Return (X, Y) of the center of cell containing provided text 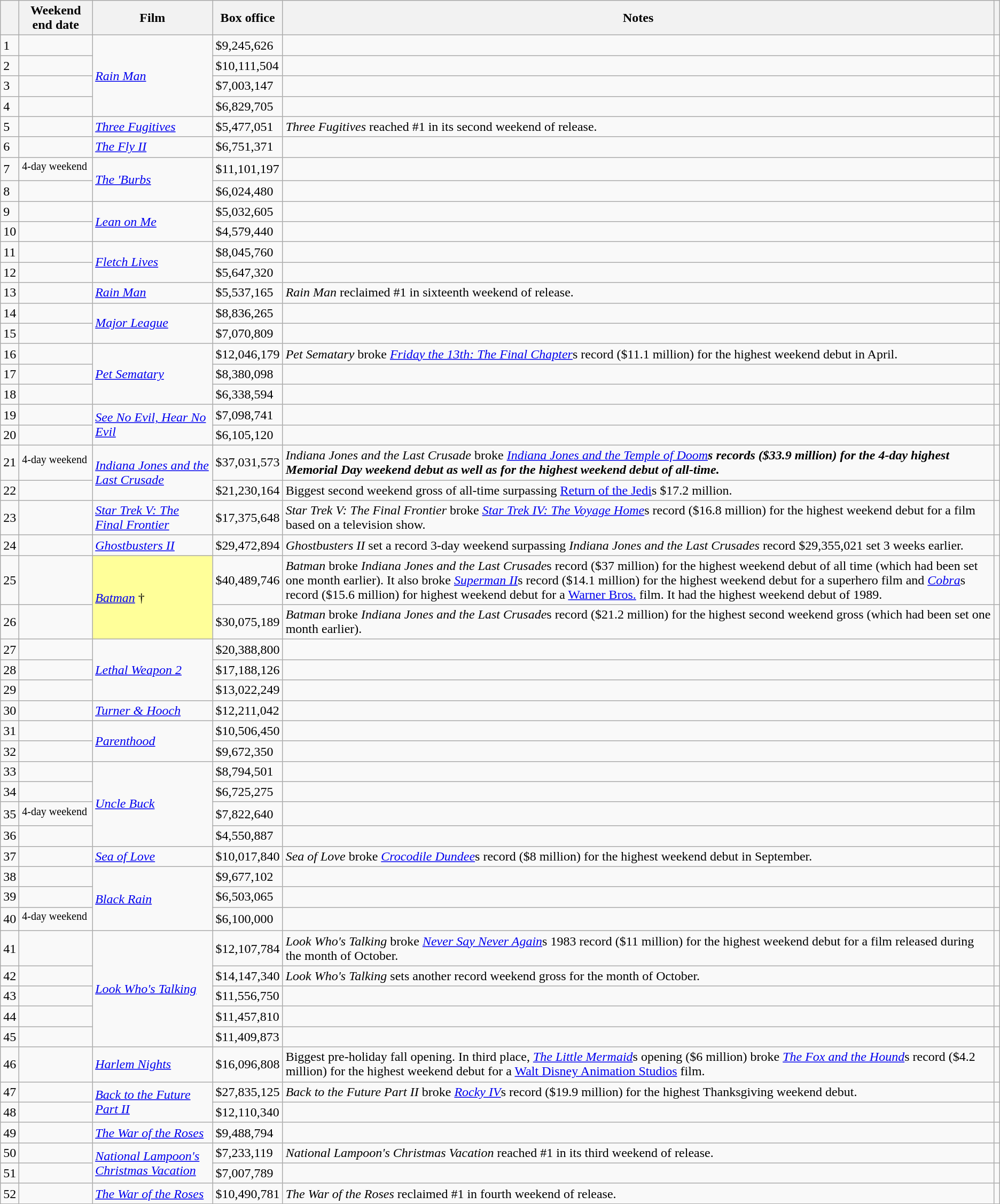
$7,007,789 (248, 1173)
21 (10, 463)
13 (10, 293)
$12,046,179 (248, 354)
$21,230,164 (248, 490)
$10,111,504 (248, 66)
8 (10, 191)
34 (10, 792)
$9,677,102 (248, 877)
37 (10, 856)
$8,380,098 (248, 374)
$5,647,320 (248, 272)
$10,017,840 (248, 856)
Back to the Future Part II broke Rocky IVs record ($19.9 million) for the highest Thanksgiving weekend debut. (638, 1092)
$6,024,480 (248, 191)
35 (10, 814)
33 (10, 771)
11 (10, 252)
$6,829,705 (248, 106)
5 (10, 127)
48 (10, 1112)
Look Who's Talking (153, 989)
26 (10, 622)
Three Fugitives reached #1 in its second weekend of release. (638, 127)
$11,556,750 (248, 996)
$11,101,197 (248, 169)
6 (10, 147)
14 (10, 313)
$6,100,000 (248, 919)
National Lampoon's Christmas Vacation (153, 1163)
Turner & Hooch (153, 710)
29 (10, 690)
$5,477,051 (248, 127)
$29,472,894 (248, 545)
$8,836,265 (248, 313)
$7,098,741 (248, 415)
$6,725,275 (248, 792)
10 (10, 232)
$7,822,640 (248, 814)
18 (10, 394)
$11,457,810 (248, 1017)
$6,338,594 (248, 394)
$12,110,340 (248, 1112)
25 (10, 580)
$17,188,126 (248, 670)
47 (10, 1092)
44 (10, 1017)
Look Who's Talking sets another record weekend gross for the month of October. (638, 976)
Lethal Weapon 2 (153, 670)
9 (10, 212)
$17,375,648 (248, 518)
$4,579,440 (248, 232)
Weekend end date (56, 18)
See No Evil, Hear No Evil (153, 425)
Indiana Jones and the Last Crusade (153, 473)
Pet Sematary broke Friday the 13th: The Final Chapters record ($11.1 million) for the highest weekend debut in April. (638, 354)
49 (10, 1132)
Pet Sematary (153, 374)
Uncle Buck (153, 803)
$6,105,120 (248, 435)
Notes (638, 18)
The Fly II (153, 147)
Fletch Lives (153, 262)
$30,075,189 (248, 622)
20 (10, 435)
Three Fugitives (153, 127)
$12,211,042 (248, 710)
36 (10, 836)
38 (10, 877)
The War of the Roses reclaimed #1 in fourth weekend of release. (638, 1193)
30 (10, 710)
$10,506,450 (248, 731)
$6,751,371 (248, 147)
46 (10, 1064)
$11,409,873 (248, 1037)
Ghostbusters II (153, 545)
$9,672,350 (248, 751)
$5,032,605 (248, 212)
22 (10, 490)
43 (10, 996)
Sea of Love (153, 856)
$9,245,626 (248, 45)
$6,503,065 (248, 897)
28 (10, 670)
23 (10, 518)
Ghostbusters II set a record 3-day weekend surpassing Indiana Jones and the Last Crusades record $29,355,021 set 3 weeks earlier. (638, 545)
$20,388,800 (248, 650)
$14,147,340 (248, 976)
32 (10, 751)
45 (10, 1037)
The 'Burbs (153, 179)
31 (10, 731)
16 (10, 354)
41 (10, 949)
Film (153, 18)
$4,550,887 (248, 836)
Batman broke Indiana Jones and the Last Crusades record ($21.2 million) for the highest second weekend gross (which had been set one month earlier). (638, 622)
$8,045,760 (248, 252)
National Lampoon's Christmas Vacation reached #1 in its third weekend of release. (638, 1153)
$8,794,501 (248, 771)
2 (10, 66)
Parenthood (153, 741)
$10,490,781 (248, 1193)
3 (10, 86)
Major League (153, 323)
$7,070,809 (248, 333)
1 (10, 45)
7 (10, 169)
52 (10, 1193)
19 (10, 415)
$27,835,125 (248, 1092)
$7,003,147 (248, 86)
39 (10, 897)
Lean on Me (153, 222)
Black Rain (153, 898)
$13,022,249 (248, 690)
50 (10, 1153)
27 (10, 650)
17 (10, 374)
42 (10, 976)
$5,537,165 (248, 293)
Rain Man reclaimed #1 in sixteenth weekend of release. (638, 293)
$12,107,784 (248, 949)
$37,031,573 (248, 463)
4 (10, 106)
Harlem Nights (153, 1064)
51 (10, 1173)
$7,233,119 (248, 1153)
$9,488,794 (248, 1132)
15 (10, 333)
24 (10, 545)
Batman † (153, 597)
Back to the Future Part II (153, 1102)
40 (10, 919)
$40,489,746 (248, 580)
Biggest second weekend gross of all-time surpassing Return of the Jedis $17.2 million. (638, 490)
Box office (248, 18)
Star Trek V: The Final Frontier (153, 518)
12 (10, 272)
$16,096,808 (248, 1064)
Sea of Love broke Crocodile Dundees record ($8 million) for the highest weekend debut in September. (638, 856)
